Find where the given text appears and provide that cell's center as [x, y] coordinate. 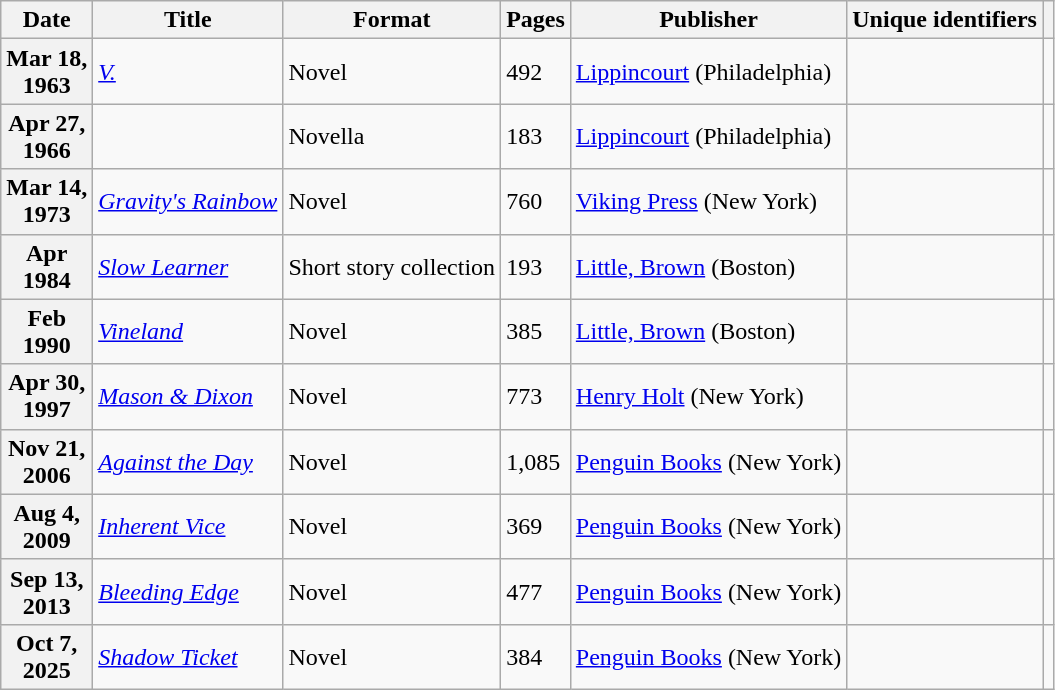
Novella [392, 136]
Henry Holt (New York) [708, 396]
Inherent Vice [188, 526]
Aug 4,2009 [47, 526]
Feb1990 [47, 332]
Mar 18,1963 [47, 72]
1,085 [536, 462]
Oct 7,2025 [47, 656]
193 [536, 266]
V. [188, 72]
773 [536, 396]
492 [536, 72]
183 [536, 136]
Apr1984 [47, 266]
Unique identifiers [945, 20]
Slow Learner [188, 266]
Short story collection [392, 266]
Publisher [708, 20]
477 [536, 592]
Bleeding Edge [188, 592]
Vineland [188, 332]
Apr 30,1997 [47, 396]
385 [536, 332]
Title [188, 20]
Shadow Ticket [188, 656]
Sep 13,2013 [47, 592]
Mar 14,1973 [47, 202]
Viking Press (New York) [708, 202]
384 [536, 656]
760 [536, 202]
Against the Day [188, 462]
Mason & Dixon [188, 396]
Date [47, 20]
369 [536, 526]
Pages [536, 20]
Format [392, 20]
Gravity's Rainbow [188, 202]
Apr 27,1966 [47, 136]
Nov 21,2006 [47, 462]
